Return the (x, y) coordinate for the center point of the cell that contains the specified text.  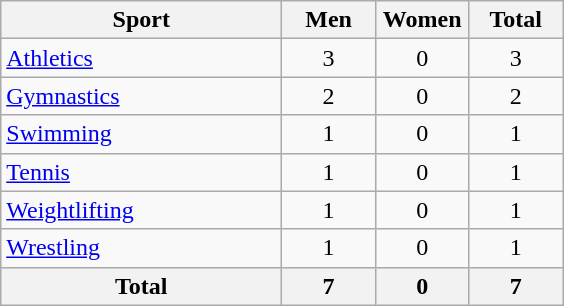
Weightlifting (142, 210)
Women (422, 20)
Tennis (142, 172)
Wrestling (142, 248)
Swimming (142, 134)
Men (329, 20)
Gymnastics (142, 96)
Sport (142, 20)
Athletics (142, 58)
